Output the [X, Y] coordinate of the center of the cell containing the given text.  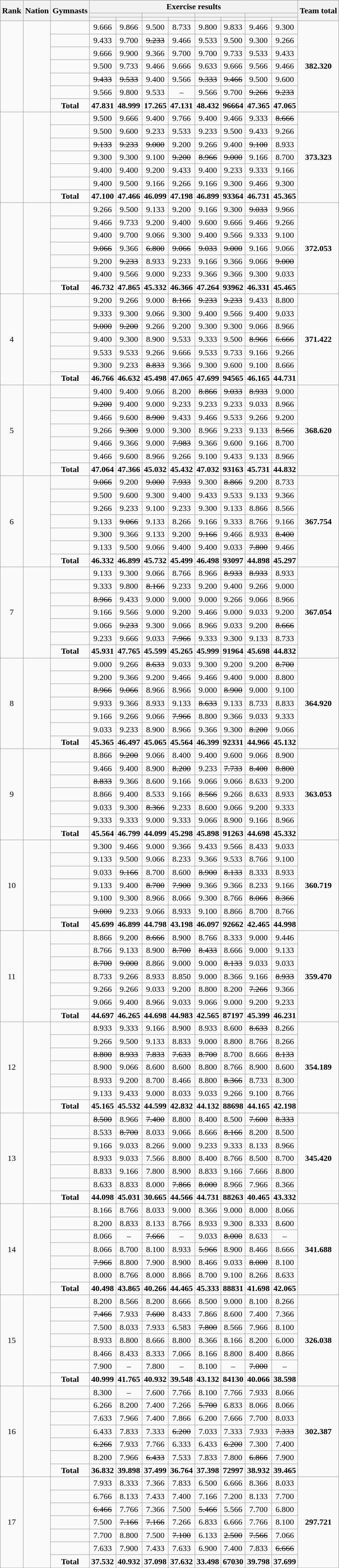
5.966 [208, 1249]
37.398 [208, 1470]
39.548 [182, 1379]
37.632 [182, 1561]
Gymnasts [70, 11]
44.465 [182, 1288]
43.332 [285, 1197]
5 [12, 430]
7.733 [233, 768]
42.565 [208, 1015]
93364 [233, 196]
9.833 [233, 27]
360.719 [319, 885]
7.466 [102, 1314]
45.399 [258, 1015]
45.999 [208, 651]
7.200 [233, 1496]
7.000 [258, 1366]
44.983 [182, 1015]
44.898 [258, 560]
367.054 [319, 612]
46.097 [208, 924]
9.966 [285, 209]
45.297 [285, 560]
367.754 [319, 521]
39.465 [285, 1470]
45.699 [102, 924]
345.420 [319, 1158]
45.265 [182, 651]
13 [12, 1158]
8 [12, 703]
363.053 [319, 794]
93097 [233, 560]
43.198 [182, 924]
Team total [319, 11]
16 [12, 1431]
371.422 [319, 339]
45.599 [155, 651]
45.698 [258, 651]
47.264 [208, 287]
359.470 [319, 976]
6 [12, 521]
44.966 [258, 742]
354.189 [319, 1067]
43.132 [208, 1379]
91964 [233, 651]
72997 [233, 1470]
44.098 [102, 1197]
326.038 [319, 1340]
47.831 [102, 105]
7.533 [182, 1457]
4 [12, 339]
48.999 [129, 105]
46.766 [102, 378]
45.931 [102, 651]
7 [12, 612]
37.098 [155, 1561]
45.532 [129, 1106]
6.466 [102, 1509]
38.598 [285, 1379]
33.498 [208, 1561]
88263 [233, 1197]
44.798 [155, 924]
46.498 [208, 560]
47.131 [182, 105]
6.900 [208, 1548]
46.497 [129, 742]
45.032 [155, 469]
94565 [233, 378]
45.898 [208, 833]
45.731 [258, 469]
47.466 [129, 196]
12 [12, 1067]
7.033 [208, 1431]
15 [12, 1340]
11 [12, 976]
5.466 [208, 1509]
37.532 [102, 1561]
46.399 [208, 742]
46.632 [129, 378]
42.465 [258, 924]
6.500 [208, 1483]
9 [12, 794]
368.620 [319, 430]
46.265 [129, 1015]
9.766 [182, 118]
372.053 [319, 248]
7.300 [258, 1444]
45.333 [208, 1288]
44.599 [155, 1106]
14 [12, 1249]
42.832 [182, 1106]
302.387 [319, 1431]
17 [12, 1522]
6.333 [182, 1444]
9.866 [129, 27]
9.933 [102, 703]
36.764 [182, 1470]
45.499 [182, 560]
373.323 [319, 157]
7.983 [182, 443]
40.066 [258, 1379]
88831 [233, 1288]
Nation [37, 11]
47.699 [208, 378]
40.266 [155, 1288]
45.165 [102, 1106]
45.298 [182, 833]
92331 [233, 742]
47.765 [129, 651]
67030 [233, 1561]
45.465 [285, 287]
46.332 [102, 560]
46.731 [258, 196]
6.866 [258, 1457]
9.633 [208, 66]
43.865 [129, 1288]
5.700 [208, 1405]
40.465 [258, 1197]
44.099 [155, 833]
42.065 [285, 1288]
93962 [233, 287]
87197 [233, 1015]
7.100 [182, 1535]
45.432 [182, 469]
17.265 [155, 105]
38.932 [258, 1470]
8.850 [182, 976]
92662 [233, 924]
84130 [233, 1379]
39.898 [129, 1470]
91263 [233, 833]
6.766 [102, 1496]
2.500 [233, 1535]
30.665 [155, 1197]
48.432 [208, 105]
10 [12, 885]
9.900 [129, 53]
47.198 [182, 196]
45.031 [129, 1197]
6.133 [208, 1535]
Rank [12, 11]
45.065 [155, 742]
46.099 [155, 196]
9.446 [285, 937]
45.132 [285, 742]
47.366 [129, 469]
47.365 [258, 105]
40.999 [102, 1379]
44.998 [285, 924]
40.498 [102, 1288]
46.732 [102, 287]
6.583 [182, 1327]
46.366 [182, 287]
93163 [233, 469]
45.498 [155, 378]
Exercise results [194, 7]
46.331 [258, 287]
297.721 [319, 1522]
44.697 [102, 1015]
46.799 [129, 833]
88698 [233, 1106]
46.165 [258, 378]
41.765 [129, 1379]
382.320 [319, 66]
44.165 [258, 1106]
47.100 [102, 196]
6.000 [285, 1340]
39.798 [258, 1561]
364.920 [319, 703]
41.698 [258, 1288]
44.132 [208, 1106]
42.198 [285, 1106]
45.732 [155, 560]
47.064 [102, 469]
37.499 [155, 1470]
341.688 [319, 1249]
47.032 [208, 469]
47.865 [129, 287]
96664 [233, 105]
5.566 [233, 1509]
44.566 [182, 1197]
46.231 [285, 1015]
37.699 [285, 1561]
36.832 [102, 1470]
